Scan for the cell matching the given text and deliver its (X, Y) coordinate at center. 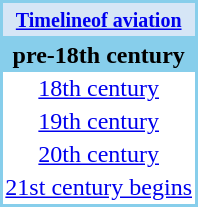
pre-18th century (98, 56)
19th century (98, 122)
21st century begins (98, 188)
18th century (98, 88)
20th century (98, 154)
Timelineof aviation (98, 21)
